Search for the cell housing the specified text and yield its (x, y) center coordinate. 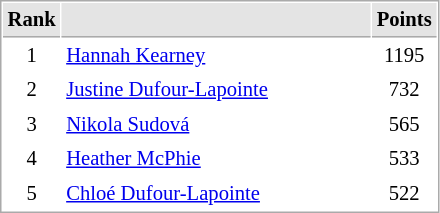
Heather McPhie (216, 158)
Chloé Dufour-Lapointe (216, 194)
1 (32, 56)
Points (404, 20)
2 (32, 90)
522 (404, 194)
533 (404, 158)
4 (32, 158)
3 (32, 124)
Justine Dufour-Lapointe (216, 90)
Hannah Kearney (216, 56)
5 (32, 194)
Nikola Sudová (216, 124)
Rank (32, 20)
1195 (404, 56)
565 (404, 124)
732 (404, 90)
